Scan for the cell matching the given text and deliver its (X, Y) coordinate at center. 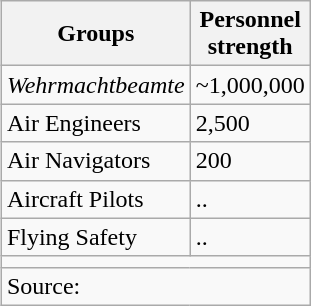
2,500 (250, 123)
Aircraft Pilots (96, 199)
Wehrmachtbeamte (96, 85)
Air Navigators (96, 161)
Air Engineers (96, 123)
200 (250, 161)
Groups (96, 34)
~1,000,000 (250, 85)
Personnel strength (250, 34)
Source: (156, 286)
Flying Safety (96, 237)
